Identify which cell holds the provided text, then report its [x, y] central coordinate. 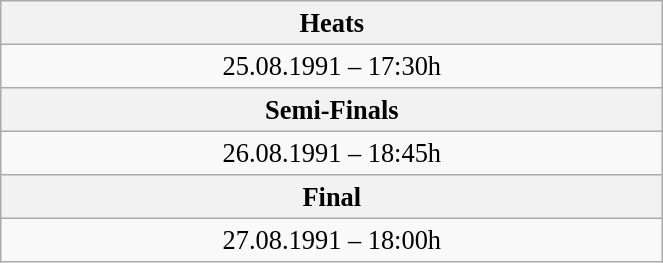
Heats [332, 22]
Final [332, 197]
26.08.1991 – 18:45h [332, 153]
25.08.1991 – 17:30h [332, 66]
Semi-Finals [332, 109]
27.08.1991 – 18:00h [332, 240]
